Return the (X, Y) coordinate for the center point of the cell that contains the specified text.  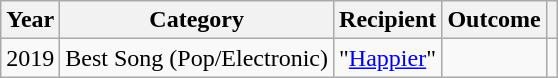
Category (197, 20)
Best Song (Pop/Electronic) (197, 58)
Year (30, 20)
"Happier" (388, 58)
Recipient (388, 20)
Outcome (494, 20)
2019 (30, 58)
